From the cell containing the given text, extract its center point as (X, Y) coordinate. 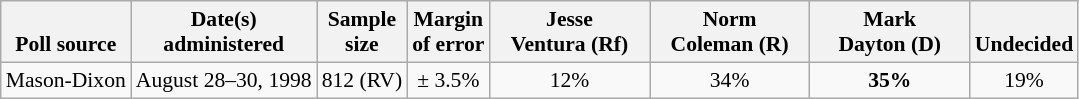
Undecided (1024, 32)
812 (RV) (362, 80)
± 3.5% (448, 80)
Marginof error (448, 32)
34% (730, 80)
August 28–30, 1998 (224, 80)
12% (569, 80)
Samplesize (362, 32)
JesseVentura (Rf) (569, 32)
MarkDayton (D) (890, 32)
Poll source (66, 32)
Date(s)administered (224, 32)
NormColeman (R) (730, 32)
Mason-Dixon (66, 80)
19% (1024, 80)
35% (890, 80)
